From the cell containing the given text, extract its center point as (x, y) coordinate. 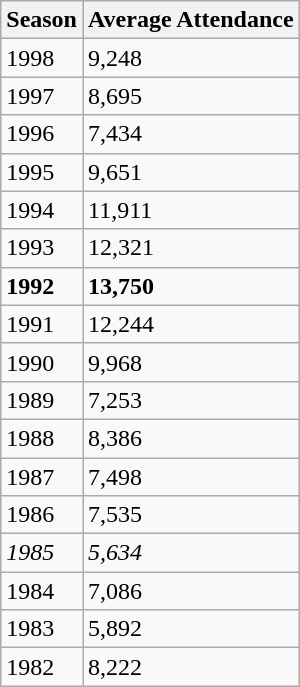
8,222 (190, 667)
1996 (42, 134)
7,498 (190, 477)
7,253 (190, 400)
12,244 (190, 324)
1988 (42, 438)
13,750 (190, 286)
1998 (42, 58)
1983 (42, 629)
8,695 (190, 96)
7,086 (190, 591)
Average Attendance (190, 20)
1997 (42, 96)
11,911 (190, 210)
7,535 (190, 515)
8,386 (190, 438)
7,434 (190, 134)
1985 (42, 553)
1990 (42, 362)
1982 (42, 667)
1995 (42, 172)
1993 (42, 248)
5,634 (190, 553)
1994 (42, 210)
1991 (42, 324)
1989 (42, 400)
9,248 (190, 58)
1986 (42, 515)
5,892 (190, 629)
Season (42, 20)
1984 (42, 591)
1992 (42, 286)
12,321 (190, 248)
9,968 (190, 362)
9,651 (190, 172)
1987 (42, 477)
